For the text-containing cell, return its midpoint in [x, y] coordinate format. 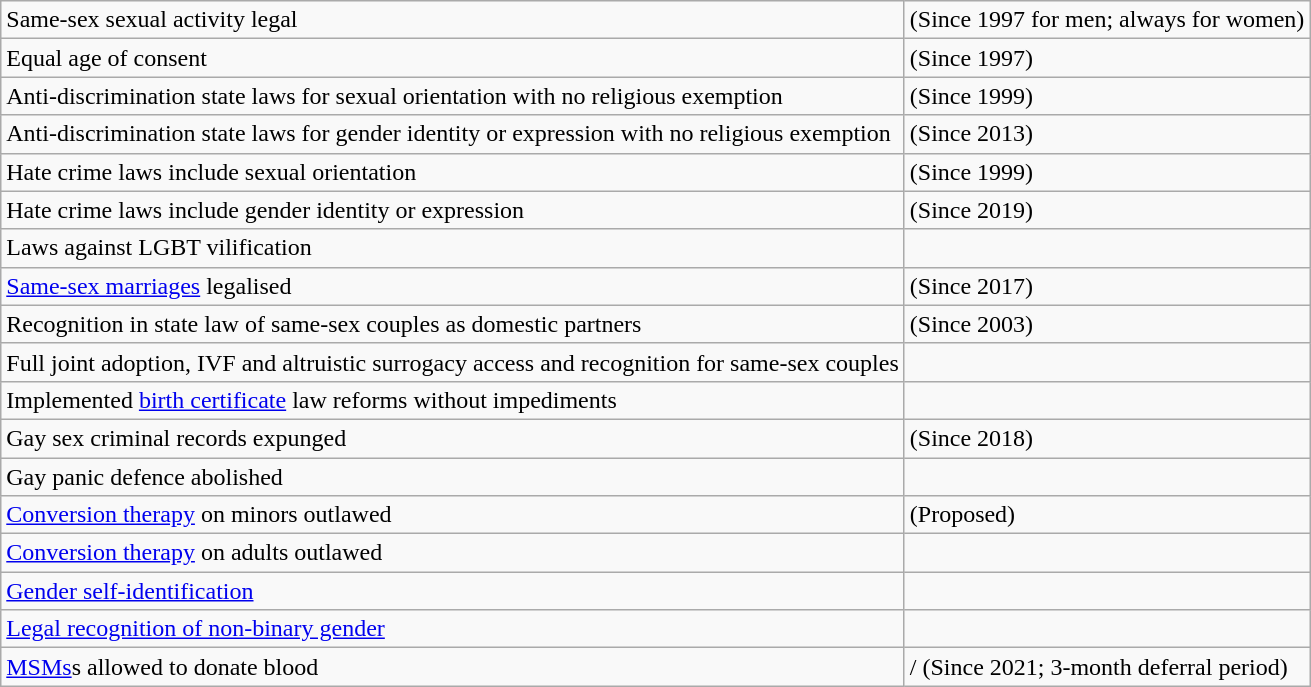
Implemented birth certificate law reforms without impediments [453, 400]
/ (Since 2021; 3-month deferral period) [1107, 667]
Anti-discrimination state laws for gender identity or expression with no religious exemption [453, 134]
Hate crime laws include gender identity or expression [453, 210]
Same-sex sexual activity legal [453, 20]
Laws against LGBT vilification [453, 248]
Hate crime laws include sexual orientation [453, 172]
(Since 2018) [1107, 438]
Conversion therapy on adults outlawed [453, 553]
Recognition in state law of same-sex couples as domestic partners [453, 324]
Conversion therapy on minors outlawed [453, 515]
MSMss allowed to donate blood [453, 667]
(Proposed) [1107, 515]
(Since 1997) [1107, 58]
Full joint adoption, IVF and altruistic surrogacy access and recognition for same-sex couples [453, 362]
(Since 2003) [1107, 324]
(Since 1997 for men; always for women) [1107, 20]
(Since 2017) [1107, 286]
Legal recognition of non-binary gender [453, 629]
(Since 2019) [1107, 210]
(Since 2013) [1107, 134]
Equal age of consent [453, 58]
Gay sex criminal records expunged [453, 438]
Anti-discrimination state laws for sexual orientation with no religious exemption [453, 96]
Gay panic defence abolished [453, 477]
Same-sex marriages legalised [453, 286]
Gender self-identification [453, 591]
